Return [x, y] of the center of cell containing provided text 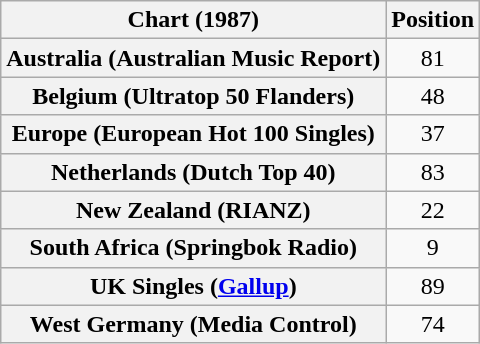
9 [433, 248]
37 [433, 134]
89 [433, 286]
Australia (Australian Music Report) [194, 58]
Chart (1987) [194, 20]
Belgium (Ultratop 50 Flanders) [194, 96]
81 [433, 58]
83 [433, 172]
Netherlands (Dutch Top 40) [194, 172]
Position [433, 20]
22 [433, 210]
74 [433, 324]
48 [433, 96]
New Zealand (RIANZ) [194, 210]
South Africa (Springbok Radio) [194, 248]
UK Singles (Gallup) [194, 286]
West Germany (Media Control) [194, 324]
Europe (European Hot 100 Singles) [194, 134]
